Search for the cell housing the specified text and yield its (X, Y) center coordinate. 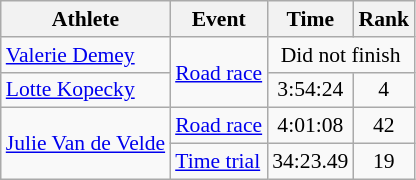
Athlete (86, 19)
Event (218, 19)
Time (310, 19)
Valerie Demey (86, 55)
Lotte Kopecky (86, 90)
42 (384, 126)
3:54:24 (310, 90)
4 (384, 90)
Julie Van de Velde (86, 144)
Time trial (218, 162)
Did not finish (340, 55)
4:01:08 (310, 126)
34:23.49 (310, 162)
Rank (384, 19)
19 (384, 162)
